Capture the cell that displays the provided text and extract its (x, y) central coordinate. 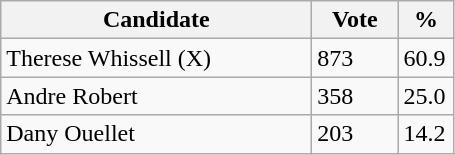
25.0 (426, 96)
873 (355, 58)
% (426, 20)
Andre Robert (156, 96)
60.9 (426, 58)
Candidate (156, 20)
Dany Ouellet (156, 134)
Therese Whissell (X) (156, 58)
203 (355, 134)
Vote (355, 20)
358 (355, 96)
14.2 (426, 134)
